From the cell containing the given text, extract its center point as [x, y] coordinate. 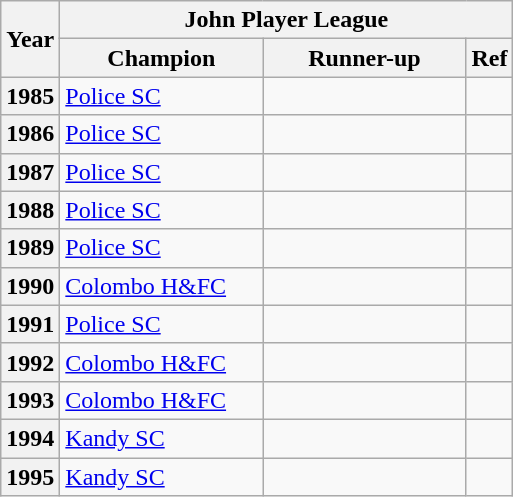
1990 [30, 286]
1995 [30, 477]
Runner-up [364, 58]
Ref [490, 58]
1994 [30, 438]
Champion [162, 58]
Year [30, 39]
1992 [30, 362]
John Player League [286, 20]
1991 [30, 324]
1985 [30, 96]
1988 [30, 210]
1989 [30, 248]
1993 [30, 400]
1987 [30, 172]
1986 [30, 134]
